Search for the cell housing the specified text and yield its [X, Y] center coordinate. 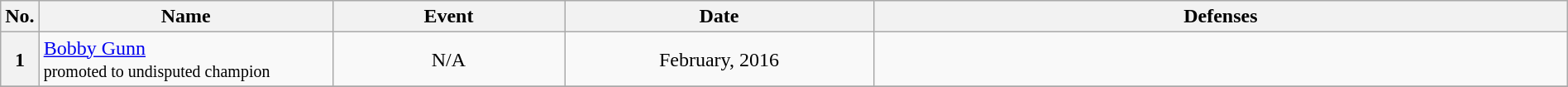
Defenses [1221, 17]
Event [448, 17]
Name [185, 17]
No. [20, 17]
Date [719, 17]
1 [20, 60]
February, 2016 [719, 60]
N/A [448, 60]
Bobby Gunn promoted to undisputed champion [185, 60]
